Return (X, Y) of the center of cell containing provided text 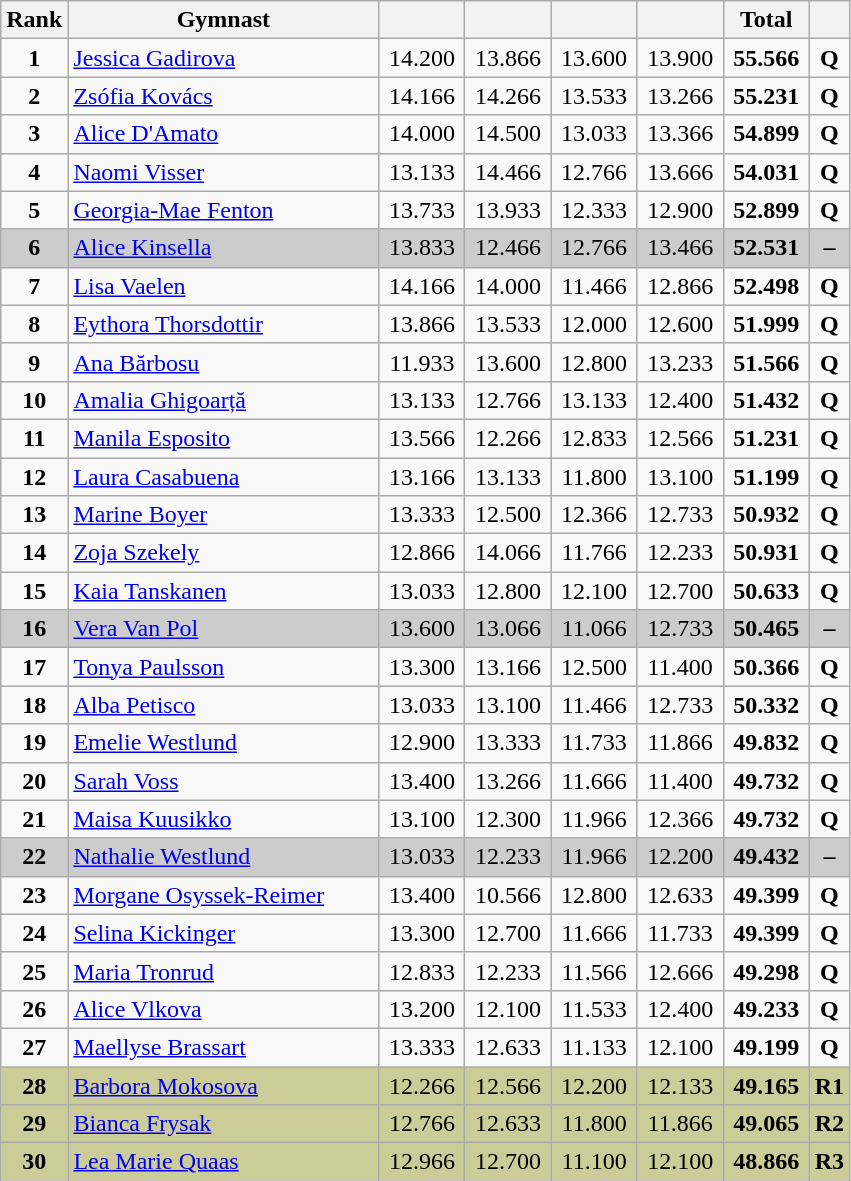
13.366 (680, 134)
23 (34, 895)
13.466 (680, 248)
11.133 (594, 1047)
51.566 (766, 362)
11.066 (594, 629)
Jessica Gadirova (224, 58)
Sarah Voss (224, 781)
Amalia Ghigoarță (224, 400)
50.932 (766, 515)
16 (34, 629)
13.933 (508, 210)
Maellyse Brassart (224, 1047)
51.999 (766, 324)
Gymnast (224, 20)
51.199 (766, 477)
25 (34, 971)
Marine Boyer (224, 515)
29 (34, 1124)
13 (34, 515)
11.566 (594, 971)
50.931 (766, 553)
13.900 (680, 58)
Vera Van Pol (224, 629)
R3 (829, 1162)
49.065 (766, 1124)
26 (34, 1009)
13.566 (422, 438)
Rank (34, 20)
14.066 (508, 553)
Alba Petisco (224, 705)
Alice Kinsella (224, 248)
49.199 (766, 1047)
Maria Tronrud (224, 971)
51.432 (766, 400)
13.833 (422, 248)
8 (34, 324)
Lea Marie Quaas (224, 1162)
Barbora Mokosova (224, 1085)
3 (34, 134)
9 (34, 362)
13.066 (508, 629)
12 (34, 477)
49.832 (766, 743)
21 (34, 819)
Emelie Westlund (224, 743)
50.465 (766, 629)
11.766 (594, 553)
14.466 (508, 172)
13.666 (680, 172)
Manila Esposito (224, 438)
R1 (829, 1085)
51.231 (766, 438)
7 (34, 286)
Nathalie Westlund (224, 857)
11.100 (594, 1162)
10 (34, 400)
12.133 (680, 1085)
15 (34, 591)
27 (34, 1047)
Lisa Vaelen (224, 286)
55.231 (766, 96)
Maisa Kuusikko (224, 819)
12.300 (508, 819)
14 (34, 553)
14.500 (508, 134)
17 (34, 667)
R2 (829, 1124)
12.333 (594, 210)
10.566 (508, 895)
14.266 (508, 96)
12.966 (422, 1162)
50.633 (766, 591)
19 (34, 743)
49.432 (766, 857)
52.498 (766, 286)
49.165 (766, 1085)
1 (34, 58)
20 (34, 781)
Naomi Visser (224, 172)
Total (766, 20)
14.200 (422, 58)
55.566 (766, 58)
Selina Kickinger (224, 933)
30 (34, 1162)
Ana Bărbosu (224, 362)
18 (34, 705)
5 (34, 210)
12.000 (594, 324)
48.866 (766, 1162)
2 (34, 96)
50.332 (766, 705)
4 (34, 172)
11.933 (422, 362)
13.233 (680, 362)
28 (34, 1085)
54.899 (766, 134)
49.233 (766, 1009)
12.600 (680, 324)
52.531 (766, 248)
13.733 (422, 210)
Zoja Szekely (224, 553)
11 (34, 438)
12.466 (508, 248)
Laura Casabuena (224, 477)
22 (34, 857)
Morgane Osyssek-Reimer (224, 895)
Alice D'Amato (224, 134)
11.533 (594, 1009)
52.899 (766, 210)
6 (34, 248)
Zsófia Kovács (224, 96)
12.666 (680, 971)
Kaia Tanskanen (224, 591)
Alice Vlkova (224, 1009)
13.200 (422, 1009)
Eythora Thorsdottir (224, 324)
49.298 (766, 971)
50.366 (766, 667)
Georgia-Mae Fenton (224, 210)
24 (34, 933)
Tonya Paulsson (224, 667)
Bianca Frysak (224, 1124)
54.031 (766, 172)
